Locate the cell with the specified text and output its (x, y) center coordinate. 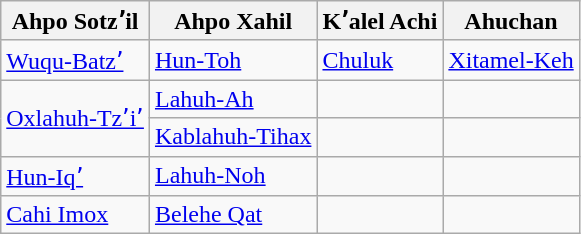
Kablahuh-Tihax (233, 137)
Hun-Iqʼ (76, 176)
Oxlahuh-Tzʼiʼ (76, 118)
Hun-Toh (233, 60)
Xitamel-Keh (511, 60)
Cahi Imox (76, 215)
Ahuchan (511, 21)
Ahpo Xahil (233, 21)
Kʼalel Achi (380, 21)
Ahpo Sotzʼil (76, 21)
Wuqu-Batzʼ (76, 60)
Belehe Qat (233, 215)
Lahuh-Noh (233, 176)
Chuluk (380, 60)
Lahuh-Ah (233, 99)
